Pinpoint the cell where the given text exists, returning its [X, Y] midpoint coordinate. 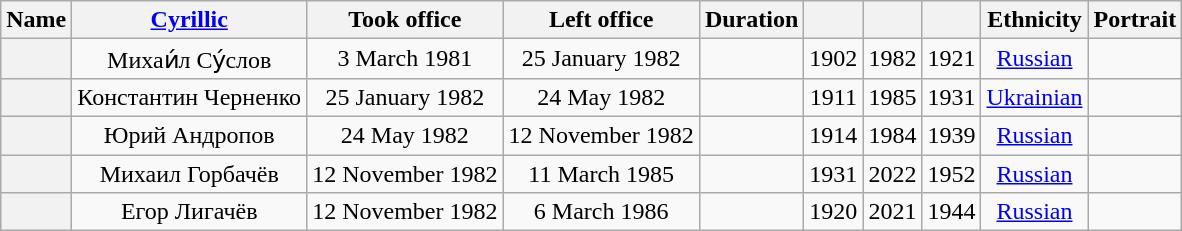
Михаи́л Су́слов [190, 59]
1920 [834, 212]
Юрий Андропов [190, 135]
2022 [892, 173]
3 March 1981 [405, 59]
Егор Лигачёв [190, 212]
11 March 1985 [601, 173]
Duration [751, 20]
1911 [834, 97]
Ukrainian [1034, 97]
Left office [601, 20]
1914 [834, 135]
Константин Черненко [190, 97]
Cyrillic [190, 20]
1985 [892, 97]
6 March 1986 [601, 212]
1939 [952, 135]
Ethnicity [1034, 20]
Name [36, 20]
1984 [892, 135]
1902 [834, 59]
Portrait [1135, 20]
Михаил Горбачёв [190, 173]
2021 [892, 212]
Took office [405, 20]
1944 [952, 212]
1952 [952, 173]
1921 [952, 59]
1982 [892, 59]
